Extract the (x, y) coordinate from the center of the cell holding the provided text.  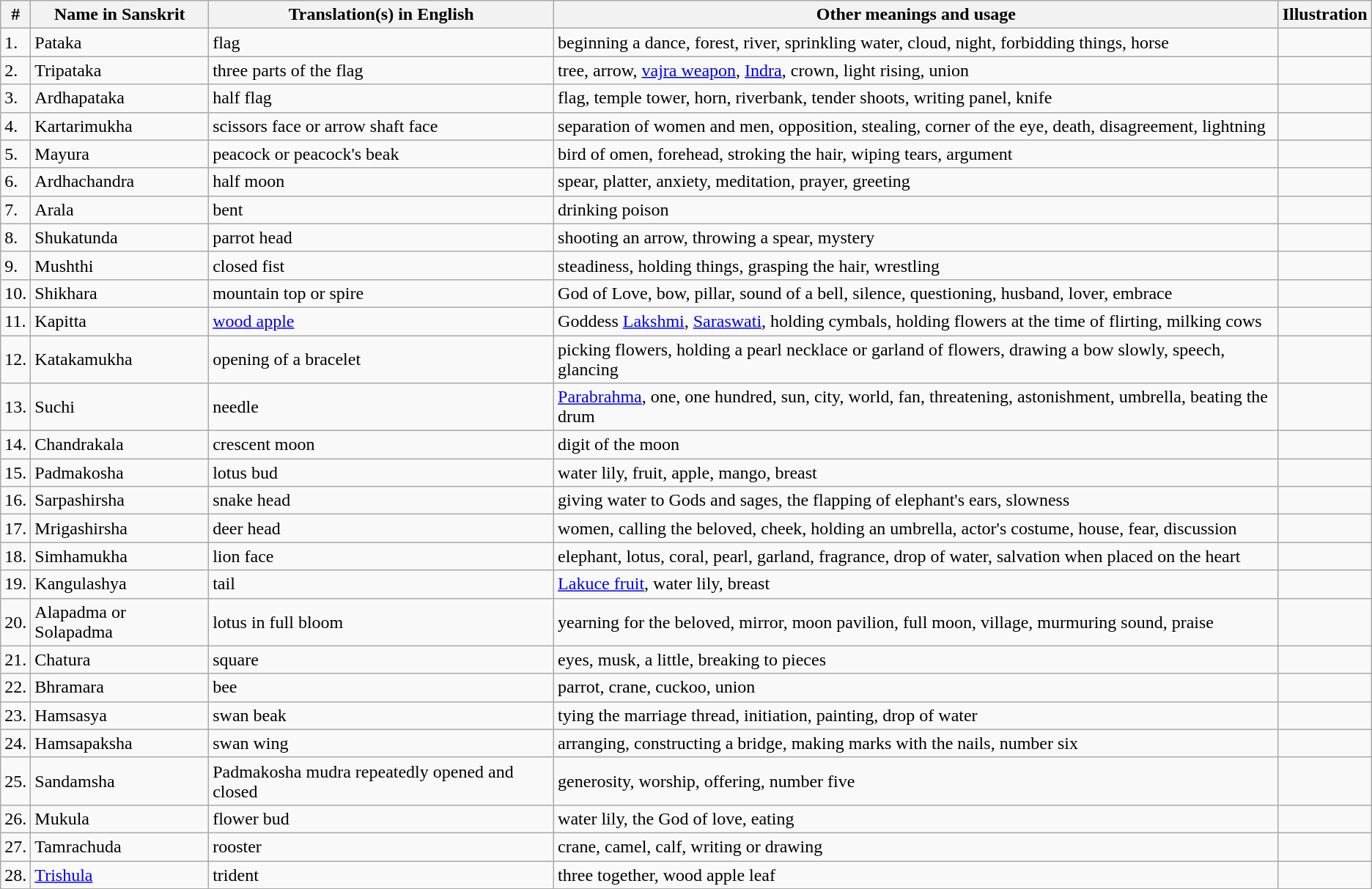
19. (16, 584)
1. (16, 43)
Mukula (120, 819)
parrot, crane, cuckoo, union (916, 687)
opening of a bracelet (381, 359)
16. (16, 501)
20. (16, 621)
21. (16, 660)
women, calling the beloved, cheek, holding an umbrella, actor's costume, house, fear, discussion (916, 528)
Goddess Lakshmi, Saraswati, holding cymbals, holding flowers at the time of flirting, milking cows (916, 321)
flower bud (381, 819)
beginning a dance, forest, river, sprinkling water, cloud, night, forbidding things, horse (916, 43)
deer head (381, 528)
water lily, the God of love, eating (916, 819)
Kartarimukha (120, 126)
Kangulashya (120, 584)
Shikhara (120, 293)
Bhramara (120, 687)
scissors face or arrow shaft face (381, 126)
8. (16, 237)
Mayura (120, 154)
12. (16, 359)
tail (381, 584)
Sandamsha (120, 781)
half flag (381, 98)
spear, platter, anxiety, meditation, prayer, greeting (916, 182)
Arala (120, 210)
Kapitta (120, 321)
5. (16, 154)
Translation(s) in English (381, 15)
24. (16, 743)
needle (381, 407)
steadiness, holding things, grasping the hair, wrestling (916, 265)
crescent moon (381, 445)
Trishula (120, 874)
Padmakosha (120, 473)
giving water to Gods and sages, the flapping of elephant's ears, slowness (916, 501)
Chandrakala (120, 445)
15. (16, 473)
Lakuce fruit, water lily, breast (916, 584)
18. (16, 556)
yearning for the beloved, mirror, moon pavilion, full moon, village, murmuring sound, praise (916, 621)
generosity, worship, offering, number five (916, 781)
Simhamukha (120, 556)
three parts of the flag (381, 70)
closed fist (381, 265)
6. (16, 182)
eyes, musk, a little, breaking to pieces (916, 660)
Tamrachuda (120, 846)
Padmakosha mudra repeatedly opened and closed (381, 781)
Pataka (120, 43)
bee (381, 687)
4. (16, 126)
9. (16, 265)
Shukatunda (120, 237)
7. (16, 210)
Ardhachandra (120, 182)
elephant, lotus, coral, pearl, garland, fragrance, drop of water, salvation when placed on the heart (916, 556)
shooting an arrow, throwing a spear, mystery (916, 237)
# (16, 15)
mountain top or spire (381, 293)
Parabrahma, one, one hundred, sun, city, world, fan, threatening, astonishment, umbrella, beating the drum (916, 407)
flag, temple tower, horn, riverbank, tender shoots, writing panel, knife (916, 98)
22. (16, 687)
wood apple (381, 321)
Hamsapaksha (120, 743)
26. (16, 819)
Other meanings and usage (916, 15)
bent (381, 210)
tree, arrow, vajra weapon, Indra, crown, light rising, union (916, 70)
28. (16, 874)
flag (381, 43)
Mrigashirsha (120, 528)
Katakamukha (120, 359)
square (381, 660)
Alapadma or Solapadma (120, 621)
13. (16, 407)
Sarpashirsha (120, 501)
arranging, constructing a bridge, making marks with the nails, number six (916, 743)
17. (16, 528)
tying the marriage thread, initiation, painting, drop of water (916, 715)
11. (16, 321)
Chatura (120, 660)
27. (16, 846)
crane, camel, calf, writing or drawing (916, 846)
Tripataka (120, 70)
3. (16, 98)
lotus in full bloom (381, 621)
half moon (381, 182)
snake head (381, 501)
three together, wood apple leaf (916, 874)
swan wing (381, 743)
lotus bud (381, 473)
trident (381, 874)
parrot head (381, 237)
separation of women and men, opposition, stealing, corner of the eye, death, disagreement, lightning (916, 126)
10. (16, 293)
23. (16, 715)
lion face (381, 556)
peacock or peacock's beak (381, 154)
God of Love, bow, pillar, sound of a bell, silence, questioning, husband, lover, embrace (916, 293)
water lily, fruit, apple, mango, breast (916, 473)
Illustration (1325, 15)
picking flowers, holding a pearl necklace or garland of flowers, drawing a bow slowly, speech, glancing (916, 359)
Mushthi (120, 265)
Name in Sanskrit (120, 15)
14. (16, 445)
swan beak (381, 715)
2. (16, 70)
digit of the moon (916, 445)
25. (16, 781)
drinking poison (916, 210)
Ardhapataka (120, 98)
Suchi (120, 407)
bird of omen, forehead, stroking the hair, wiping tears, argument (916, 154)
rooster (381, 846)
Hamsasya (120, 715)
